Capture the cell that displays the provided text and extract its [x, y] central coordinate. 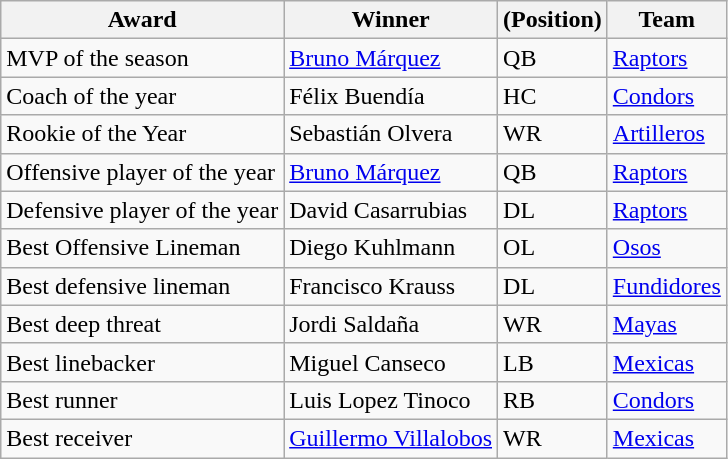
Award [142, 20]
David Casarrubias [391, 210]
Guillermo Villalobos [391, 438]
Mayas [666, 324]
Best receiver [142, 438]
Team [666, 20]
Osos [666, 248]
Sebastián Olvera [391, 134]
Best defensive lineman [142, 286]
Artilleros [666, 134]
Miguel Canseco [391, 362]
RB [553, 400]
Winner [391, 20]
Félix Buendía [391, 96]
OL [553, 248]
LB [553, 362]
Coach of the year [142, 96]
Best deep threat [142, 324]
Best Offensive Lineman [142, 248]
Jordi Saldaña [391, 324]
Defensive player of the year [142, 210]
Luis Lopez Tinoco [391, 400]
HC [553, 96]
MVP of the season [142, 58]
Fundidores [666, 286]
Offensive player of the year [142, 172]
Best runner [142, 400]
Francisco Krauss [391, 286]
Diego Kuhlmann [391, 248]
Best linebacker [142, 362]
Rookie of the Year [142, 134]
(Position) [553, 20]
